Extract the (X, Y) coordinate from the center of the cell holding the provided text.  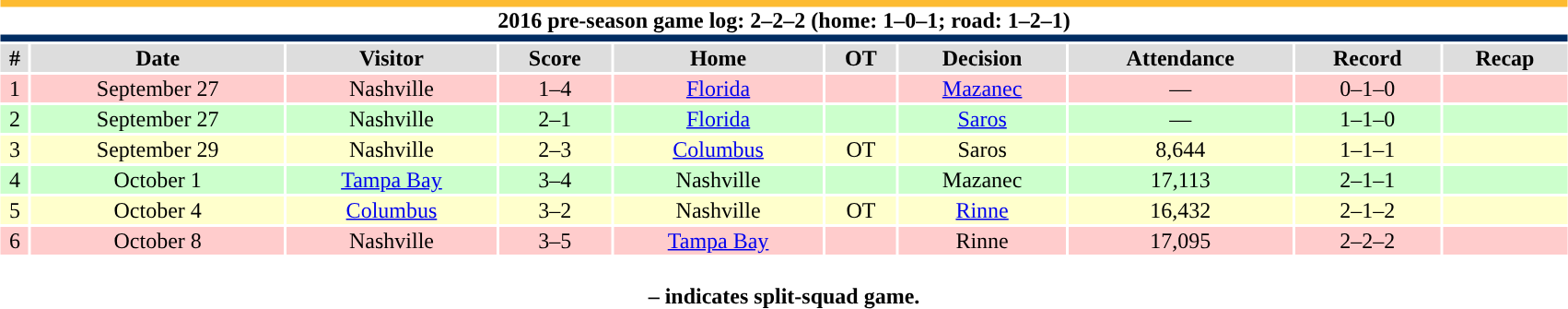
September 29 (158, 149)
2–1 (555, 119)
6 (15, 241)
8,644 (1181, 149)
3–5 (555, 241)
1–1–1 (1367, 149)
4 (15, 180)
2–1–1 (1367, 180)
0–1–0 (1367, 89)
3–4 (555, 180)
2–3 (555, 149)
1–1–0 (1367, 119)
Decision (982, 58)
October 1 (158, 180)
October 8 (158, 241)
1 (15, 89)
Record (1367, 58)
# (15, 58)
2 (15, 119)
3–2 (555, 210)
1–4 (555, 89)
Attendance (1181, 58)
Date (158, 58)
16,432 (1181, 210)
Home (719, 58)
2–1–2 (1367, 210)
17,095 (1181, 241)
3 (15, 149)
Score (555, 58)
Visitor (392, 58)
2016 pre-season game log: 2–2–2 (home: 1–0–1; road: 1–2–1) (784, 20)
5 (15, 210)
October 4 (158, 210)
17,113 (1181, 180)
2–2–2 (1367, 241)
Recap (1505, 58)
